Pinpoint the cell where the given text exists, returning its (x, y) midpoint coordinate. 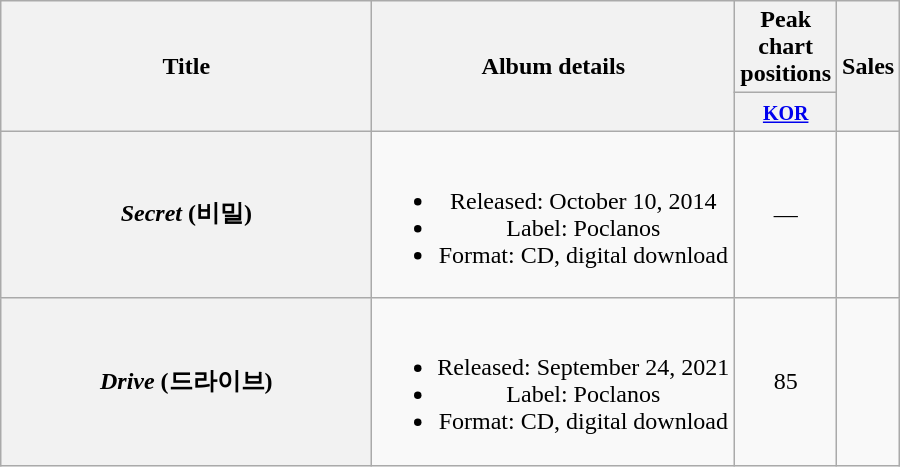
Released: September 24, 2021Label: PoclanosFormat: CD, digital download (554, 382)
KOR (786, 112)
Album details (554, 66)
Peak chart positions (786, 47)
Drive (드라이브) (186, 382)
Secret (비밀) (186, 214)
Released: October 10, 2014Label: PoclanosFormat: CD, digital download (554, 214)
Title (186, 66)
85 (786, 382)
Sales (868, 66)
— (786, 214)
